Return the (x, y) coordinate for the center point of the cell that contains the specified text.  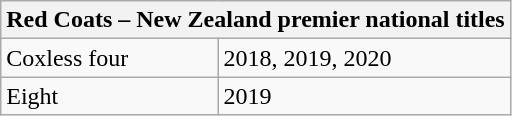
Coxless four (110, 58)
2018, 2019, 2020 (364, 58)
Eight (110, 96)
2019 (364, 96)
Red Coats – New Zealand premier national titles (256, 20)
